Locate the cell with the specified text and output its (X, Y) center coordinate. 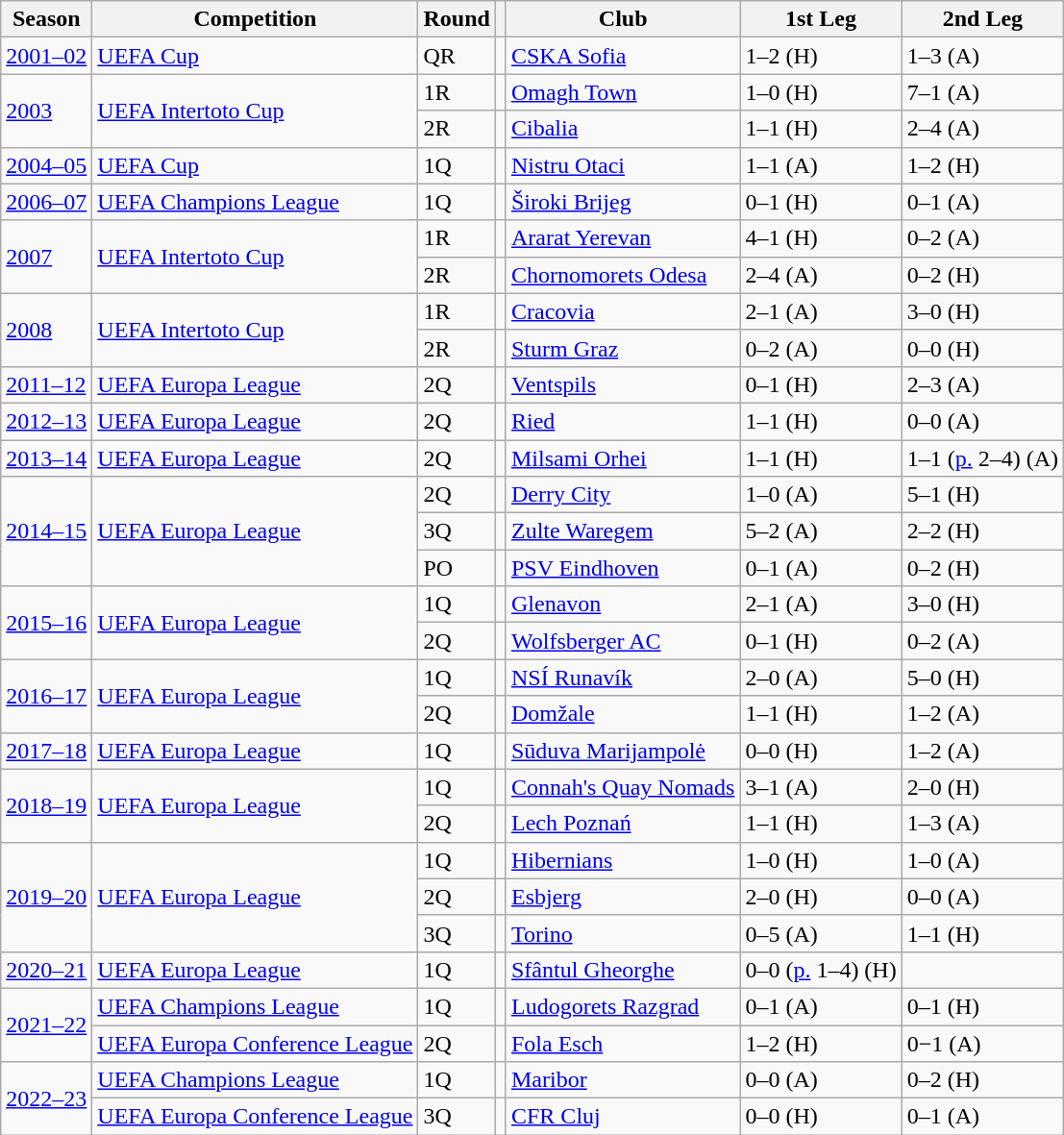
Round (457, 19)
2003 (46, 111)
PO (457, 568)
Nistru Otaci (623, 165)
2006–07 (46, 202)
Sturm Graz (623, 348)
Lech Poznań (623, 824)
Ararat Yerevan (623, 238)
Široki Brijeg (623, 202)
2020–21 (46, 970)
CSKA Sofia (623, 56)
5–1 (H) (982, 495)
Torino (623, 933)
2–0 (A) (821, 678)
2–3 (A) (982, 384)
2017–18 (46, 751)
Zulte Waregem (623, 531)
0–5 (A) (821, 933)
2021–22 (46, 1024)
Cibalia (623, 129)
1st Leg (821, 19)
2011–12 (46, 384)
1–1 (A) (821, 165)
2019–20 (46, 897)
CFR Cluj (623, 1117)
2016–17 (46, 696)
2004–05 (46, 165)
2012–13 (46, 421)
Club (623, 19)
2nd Leg (982, 19)
Domžale (623, 714)
NSÍ Runavík (623, 678)
5–0 (H) (982, 678)
2022–23 (46, 1098)
PSV Eindhoven (623, 568)
Derry City (623, 495)
Wolfsberger AC (623, 641)
0−1 (A) (982, 1043)
2007 (46, 257)
Sfântul Gheorghe (623, 970)
Sūduva Marijampolė (623, 751)
2–2 (H) (982, 531)
Milsami Orhei (623, 458)
2014–15 (46, 531)
Omagh Town (623, 92)
2015–16 (46, 623)
7–1 (A) (982, 92)
Ried (623, 421)
5–2 (A) (821, 531)
Competition (256, 19)
3–1 (A) (821, 787)
QR (457, 56)
4–1 (H) (821, 238)
2001–02 (46, 56)
Connah's Quay Nomads (623, 787)
Cracovia (623, 311)
Fola Esch (623, 1043)
Ventspils (623, 384)
Ludogorets Razgrad (623, 1006)
2008 (46, 330)
Glenavon (623, 605)
Esbjerg (623, 897)
1–1 (p. 2–4) (A) (982, 458)
0–0 (p. 1–4) (H) (821, 970)
Hibernians (623, 860)
2018–19 (46, 805)
Chornomorets Odesa (623, 275)
Season (46, 19)
2013–14 (46, 458)
Maribor (623, 1080)
